Locate the cell with the specified text and output its [X, Y] center coordinate. 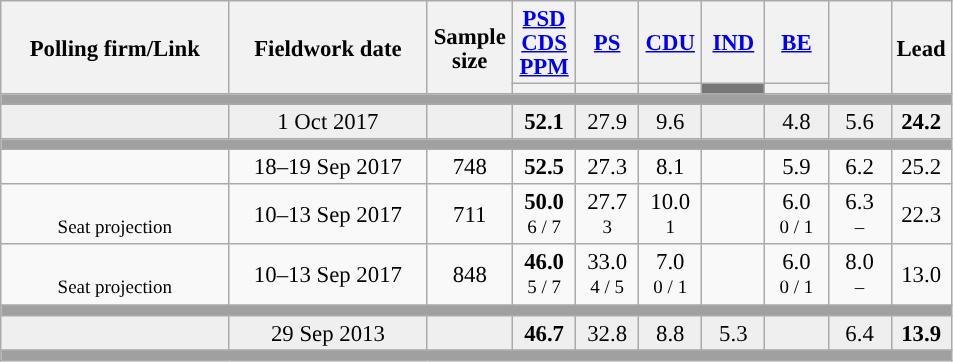
Sample size [470, 48]
7.00 / 1 [670, 275]
1 Oct 2017 [328, 122]
CDU [670, 42]
52.5 [544, 168]
5.3 [734, 332]
Lead [921, 48]
4.8 [796, 122]
29 Sep 2013 [328, 332]
18–19 Sep 2017 [328, 168]
10.01 [670, 214]
5.6 [860, 122]
711 [470, 214]
Fieldwork date [328, 48]
IND [734, 42]
8.1 [670, 168]
848 [470, 275]
748 [470, 168]
46.7 [544, 332]
13.0 [921, 275]
6.2 [860, 168]
27.73 [608, 214]
PSDCDSPPM [544, 42]
27.3 [608, 168]
50.06 / 7 [544, 214]
BE [796, 42]
25.2 [921, 168]
22.3 [921, 214]
5.9 [796, 168]
8.0– [860, 275]
9.6 [670, 122]
PS [608, 42]
33.04 / 5 [608, 275]
32.8 [608, 332]
6.4 [860, 332]
6.3– [860, 214]
27.9 [608, 122]
24.2 [921, 122]
52.1 [544, 122]
8.8 [670, 332]
13.9 [921, 332]
Polling firm/Link [115, 48]
46.05 / 7 [544, 275]
